Provide the (X, Y) coordinate of the cell's center where the given text is located.  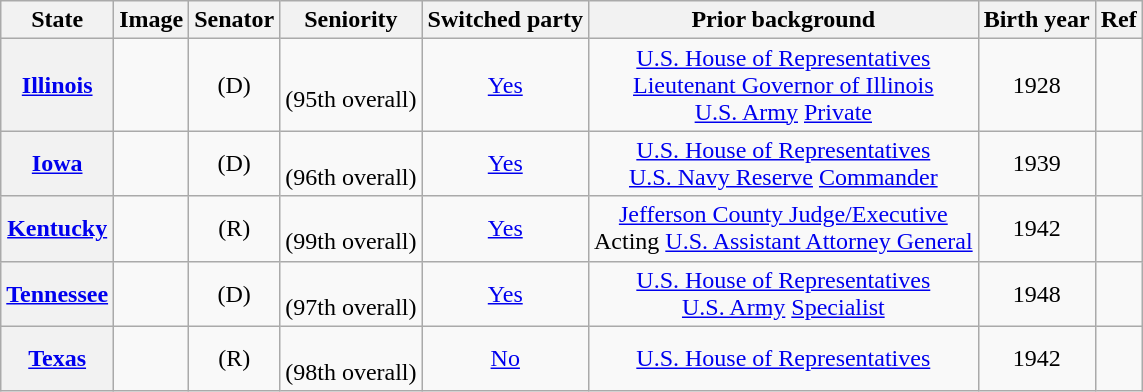
Iowa (58, 164)
Prior background (783, 20)
(97th overall) (351, 294)
Image (152, 20)
Senator (234, 20)
Texas (58, 358)
U.S. House of RepresentativesU.S. Army Specialist (783, 294)
Illinois (58, 85)
1948 (1036, 294)
1939 (1036, 164)
Birth year (1036, 20)
1928 (1036, 85)
Switched party (505, 20)
Jefferson County Judge/ExecutiveActing U.S. Assistant Attorney General (783, 228)
No (505, 358)
U.S. House of RepresentativesU.S. Navy Reserve Commander (783, 164)
U.S. House of Representatives (783, 358)
(99th overall) (351, 228)
Tennessee (58, 294)
Seniority (351, 20)
(96th overall) (351, 164)
State (58, 20)
(98th overall) (351, 358)
(95th overall) (351, 85)
Kentucky (58, 228)
Ref (1118, 20)
U.S. House of RepresentativesLieutenant Governor of IllinoisU.S. Army Private (783, 85)
